Pinpoint the cell where the given text exists, returning its [x, y] midpoint coordinate. 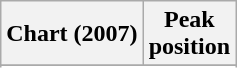
Peak position [189, 34]
Chart (2007) [72, 34]
